Scan for the cell matching the given text and deliver its [x, y] coordinate at center. 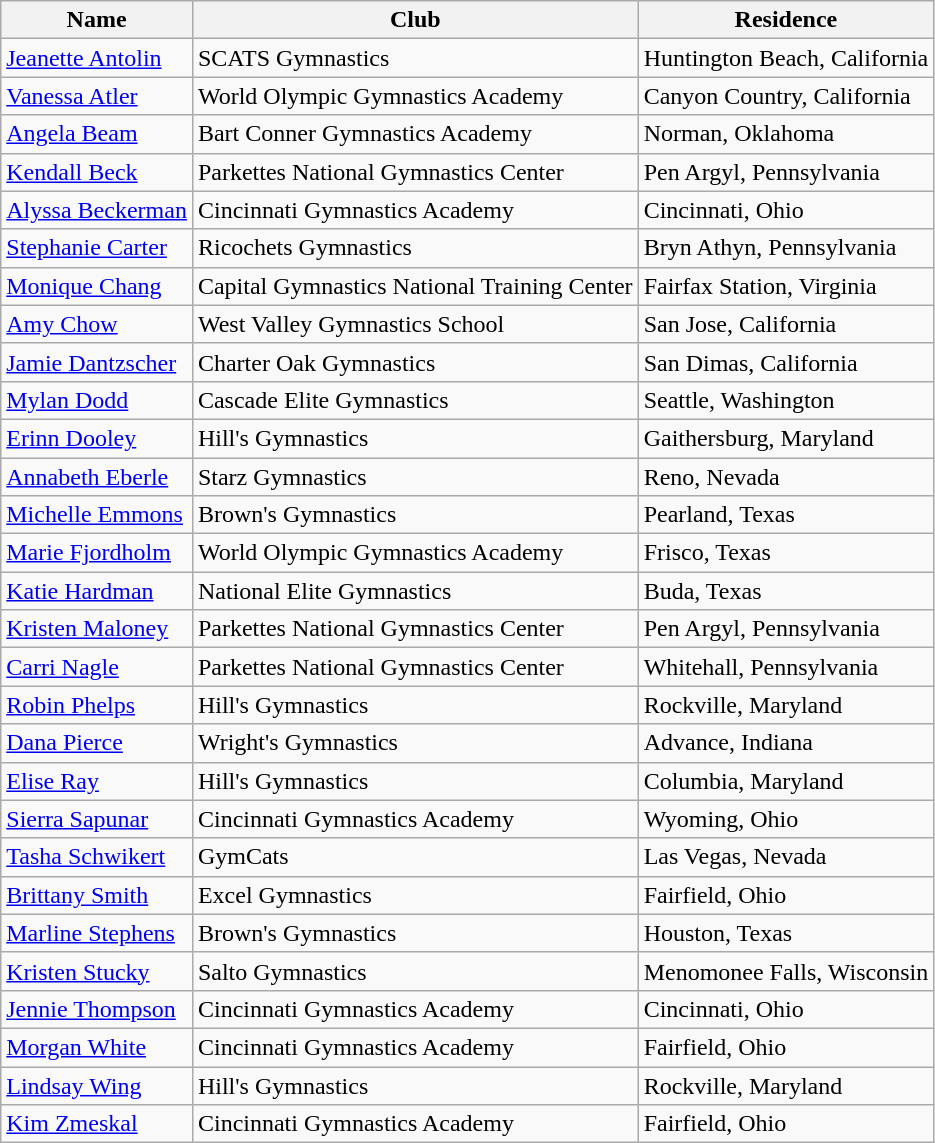
Houston, Texas [786, 933]
Bryn Athyn, Pennsylvania [786, 248]
Canyon Country, California [786, 96]
Menomonee Falls, Wisconsin [786, 971]
Wyoming, Ohio [786, 819]
Brittany Smith [97, 895]
Marline Stephens [97, 933]
Bart Conner Gymnastics Academy [415, 134]
Cascade Elite Gymnastics [415, 400]
Carri Nagle [97, 667]
San Jose, California [786, 324]
Angela Beam [97, 134]
Monique Chang [97, 286]
Michelle Emmons [97, 515]
Huntington Beach, California [786, 58]
Norman, Oklahoma [786, 134]
Amy Chow [97, 324]
Kendall Beck [97, 172]
West Valley Gymnastics School [415, 324]
Stephanie Carter [97, 248]
Jamie Dantzscher [97, 362]
Tasha Schwikert [97, 857]
Starz Gymnastics [415, 477]
Alyssa Beckerman [97, 210]
Lindsay Wing [97, 1085]
Frisco, Texas [786, 553]
Erinn Dooley [97, 438]
Marie Fjordholm [97, 553]
Excel Gymnastics [415, 895]
Reno, Nevada [786, 477]
Salto Gymnastics [415, 971]
Annabeth Eberle [97, 477]
Name [97, 20]
Residence [786, 20]
Wright's Gymnastics [415, 743]
Elise Ray [97, 781]
San Dimas, California [786, 362]
Robin Phelps [97, 705]
Seattle, Washington [786, 400]
Capital Gymnastics National Training Center [415, 286]
Las Vegas, Nevada [786, 857]
Kristen Stucky [97, 971]
Ricochets Gymnastics [415, 248]
GymCats [415, 857]
Kristen Maloney [97, 629]
Club [415, 20]
Dana Pierce [97, 743]
Vanessa Atler [97, 96]
Kim Zmeskal [97, 1124]
National Elite Gymnastics [415, 591]
Whitehall, Pennsylvania [786, 667]
Advance, Indiana [786, 743]
SCATS Gymnastics [415, 58]
Fairfax Station, Virginia [786, 286]
Buda, Texas [786, 591]
Jeanette Antolin [97, 58]
Pearland, Texas [786, 515]
Katie Hardman [97, 591]
Gaithersburg, Maryland [786, 438]
Charter Oak Gymnastics [415, 362]
Mylan Dodd [97, 400]
Sierra Sapunar [97, 819]
Jennie Thompson [97, 1009]
Morgan White [97, 1047]
Columbia, Maryland [786, 781]
